Provide the [X, Y] coordinate of the cell's center where the given text is located.  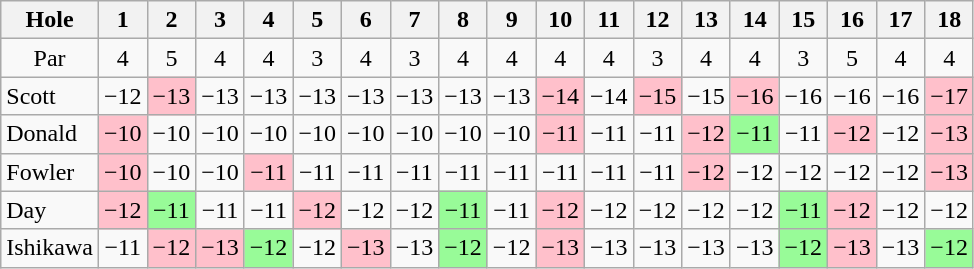
12 [658, 20]
16 [852, 20]
Donald [50, 134]
Day [50, 210]
Fowler [50, 172]
10 [560, 20]
1 [122, 20]
11 [610, 20]
13 [706, 20]
17 [900, 20]
6 [366, 20]
Ishikawa [50, 248]
Par [50, 58]
14 [754, 20]
−17 [950, 96]
7 [414, 20]
8 [464, 20]
Scott [50, 96]
2 [172, 20]
Hole [50, 20]
9 [512, 20]
18 [950, 20]
15 [804, 20]
